Scan for the cell matching the given text and deliver its [x, y] coordinate at center. 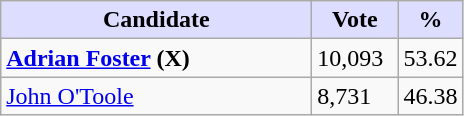
Vote [355, 20]
Adrian Foster (X) [156, 58]
53.62 [430, 58]
8,731 [355, 96]
10,093 [355, 58]
% [430, 20]
46.38 [430, 96]
John O'Toole [156, 96]
Candidate [156, 20]
